Provide the (x, y) coordinate of the cell's center where the given text is located.  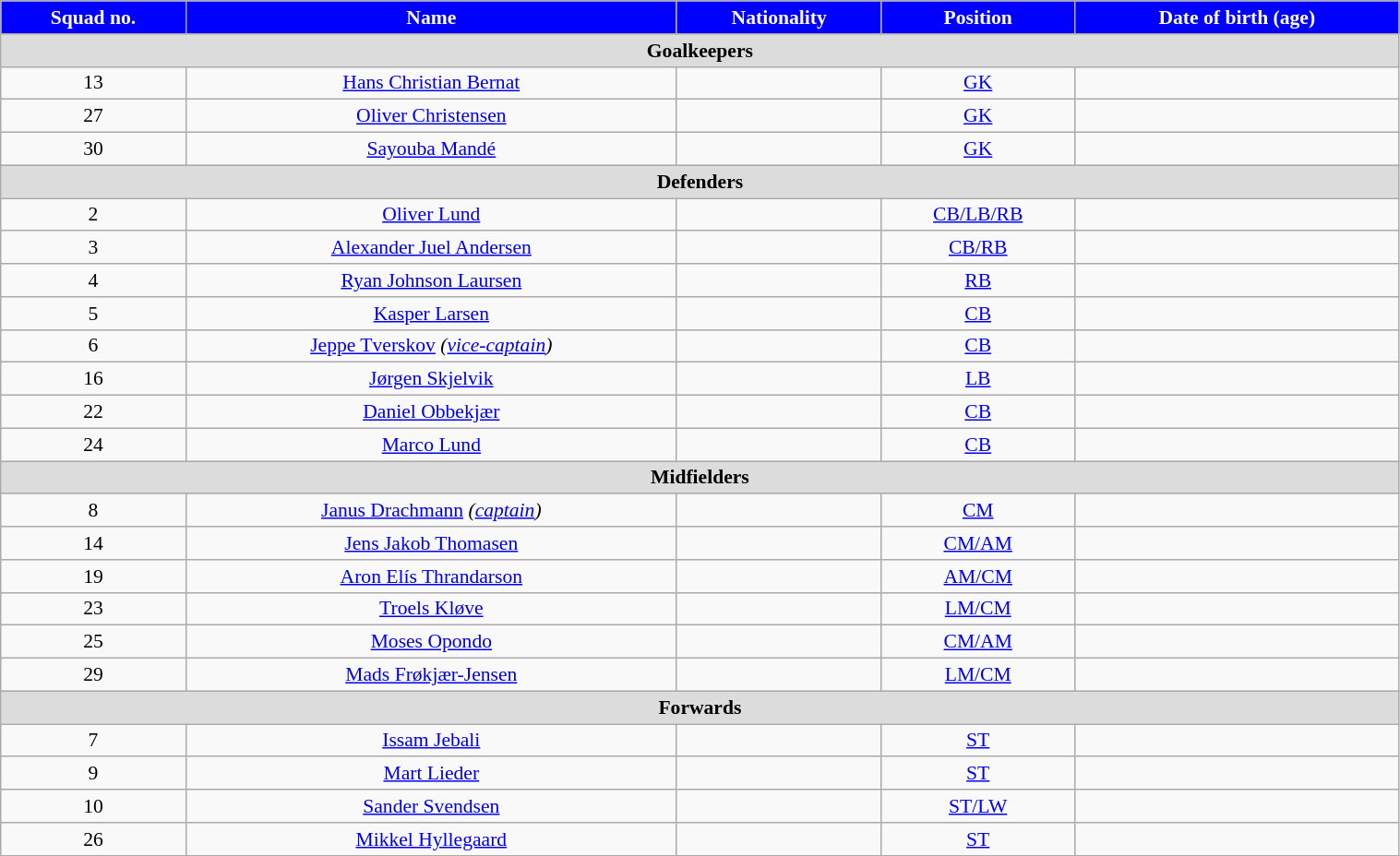
CB/LB/RB (978, 215)
22 (93, 412)
6 (93, 346)
CB/RB (978, 248)
Defenders (700, 182)
Date of birth (age) (1237, 18)
Position (978, 18)
Marco Lund (431, 445)
Midfielders (700, 478)
LB (978, 379)
23 (93, 609)
3 (93, 248)
Troels Kløve (431, 609)
19 (93, 577)
Moses Opondo (431, 642)
Ryan Johnson Laursen (431, 280)
Name (431, 18)
Forwards (700, 707)
Jeppe Tverskov (vice-captain) (431, 346)
26 (93, 839)
Sayouba Mandé (431, 149)
Kasper Larsen (431, 314)
Hans Christian Bernat (431, 83)
Daniel Obbekjær (431, 412)
ST/LW (978, 806)
Aron Elís Thrandarson (431, 577)
25 (93, 642)
Sander Svendsen (431, 806)
Janus Drachmann (captain) (431, 511)
9 (93, 774)
RB (978, 280)
Goalkeepers (700, 51)
Mikkel Hyllegaard (431, 839)
Oliver Christensen (431, 116)
4 (93, 280)
Jørgen Skjelvik (431, 379)
29 (93, 675)
Alexander Juel Andersen (431, 248)
Jens Jakob Thomasen (431, 543)
14 (93, 543)
CM (978, 511)
AM/CM (978, 577)
10 (93, 806)
24 (93, 445)
Oliver Lund (431, 215)
8 (93, 511)
Issam Jebali (431, 741)
Squad no. (93, 18)
2 (93, 215)
16 (93, 379)
Nationality (779, 18)
7 (93, 741)
30 (93, 149)
13 (93, 83)
27 (93, 116)
5 (93, 314)
Mart Lieder (431, 774)
Mads Frøkjær-Jensen (431, 675)
